Detect which cell encompasses the target text, then output its (X, Y) center coordinate. 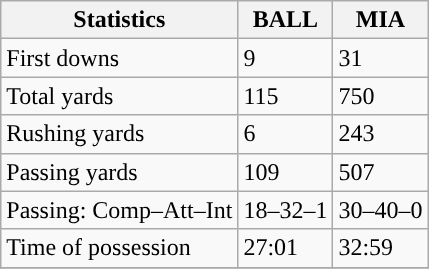
507 (380, 172)
6 (286, 134)
BALL (286, 20)
Rushing yards (120, 134)
750 (380, 96)
115 (286, 96)
32:59 (380, 248)
Time of possession (120, 248)
Total yards (120, 96)
Passing: Comp–Att–Int (120, 210)
30–40–0 (380, 210)
9 (286, 58)
109 (286, 172)
31 (380, 58)
MIA (380, 20)
243 (380, 134)
27:01 (286, 248)
18–32–1 (286, 210)
Statistics (120, 20)
First downs (120, 58)
Passing yards (120, 172)
